For the text-containing cell, return its midpoint in (X, Y) coordinate format. 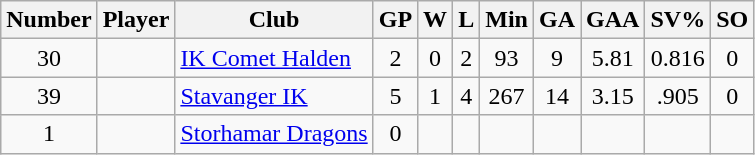
GP (395, 20)
SV% (678, 20)
4 (466, 96)
5 (395, 96)
0.816 (678, 58)
Club (274, 20)
Player (136, 20)
5.81 (613, 58)
Number (49, 20)
3.15 (613, 96)
Storhamar Dragons (274, 134)
L (466, 20)
GA (556, 20)
W (436, 20)
.905 (678, 96)
30 (49, 58)
9 (556, 58)
14 (556, 96)
GAA (613, 20)
39 (49, 96)
93 (507, 58)
IK Comet Halden (274, 58)
267 (507, 96)
Min (507, 20)
SO (732, 20)
Stavanger IK (274, 96)
